Scan for the cell matching the given text and deliver its [x, y] coordinate at center. 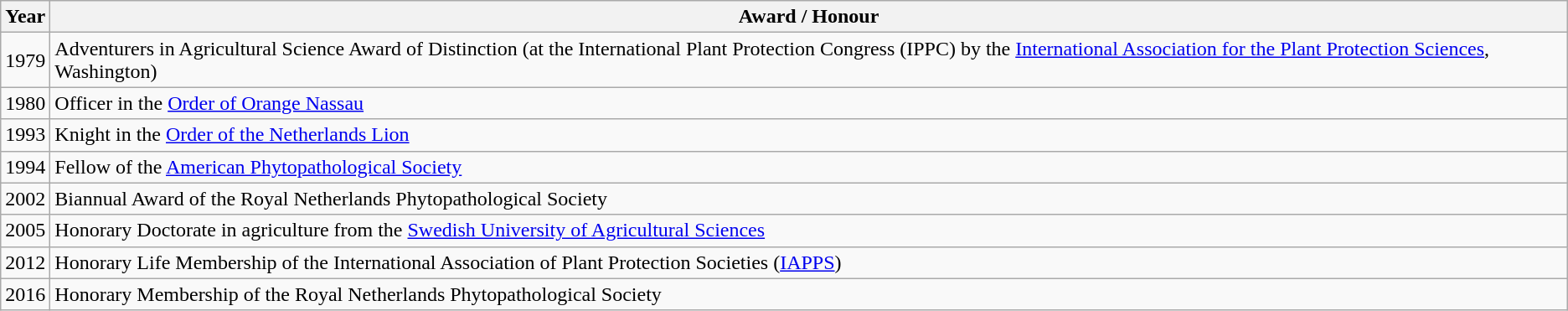
Year [25, 17]
Knight in the Order of the Netherlands Lion [809, 135]
Biannual Award of the Royal Netherlands Phytopathological Society [809, 199]
1993 [25, 135]
Award / Honour [809, 17]
2012 [25, 262]
1979 [25, 60]
Honorary Doctorate in agriculture from the Swedish University of Agricultural Sciences [809, 231]
2005 [25, 231]
2002 [25, 199]
Honorary Life Membership of the International Association of Plant Protection Societies (IAPPS) [809, 262]
2016 [25, 294]
1980 [25, 103]
Fellow of the American Phytopathological Society [809, 167]
Honorary Membership of the Royal Netherlands Phytopathological Society [809, 294]
1994 [25, 167]
Officer in the Order of Orange Nassau [809, 103]
